Detect which cell encompasses the target text, then output its (X, Y) center coordinate. 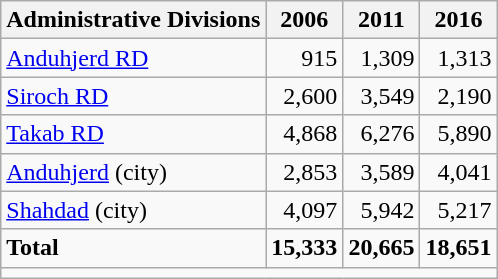
2,190 (458, 96)
Siroch RD (134, 96)
Takab RD (134, 134)
4,868 (304, 134)
Administrative Divisions (134, 20)
2,600 (304, 96)
3,589 (382, 172)
5,217 (458, 210)
20,665 (382, 248)
915 (304, 58)
2011 (382, 20)
18,651 (458, 248)
6,276 (382, 134)
1,313 (458, 58)
Anduhjerd RD (134, 58)
2006 (304, 20)
4,097 (304, 210)
5,890 (458, 134)
Anduhjerd (city) (134, 172)
4,041 (458, 172)
Shahdad (city) (134, 210)
2016 (458, 20)
15,333 (304, 248)
5,942 (382, 210)
1,309 (382, 58)
Total (134, 248)
2,853 (304, 172)
3,549 (382, 96)
